Detect which cell encompasses the target text, then output its [x, y] center coordinate. 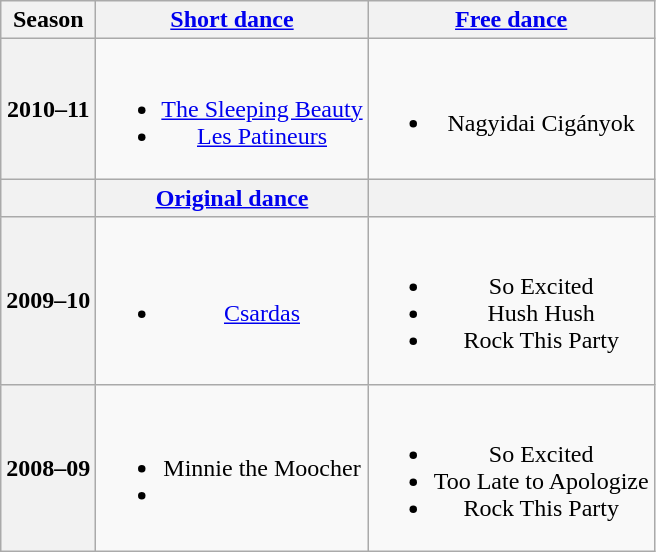
Csardas [232, 300]
Nagyidai Cigányok [511, 109]
Minnie the Moocher [232, 468]
2008–09 [48, 468]
Short dance [232, 20]
So Excited Too Late to ApologizeRock This Party [511, 468]
Free dance [511, 20]
The Sleeping Beauty Les Patineurs [232, 109]
Season [48, 20]
So Excited Hush Hush Rock This Party [511, 300]
2009–10 [48, 300]
2010–11 [48, 109]
Original dance [232, 198]
